Capture the cell that displays the provided text and extract its (x, y) central coordinate. 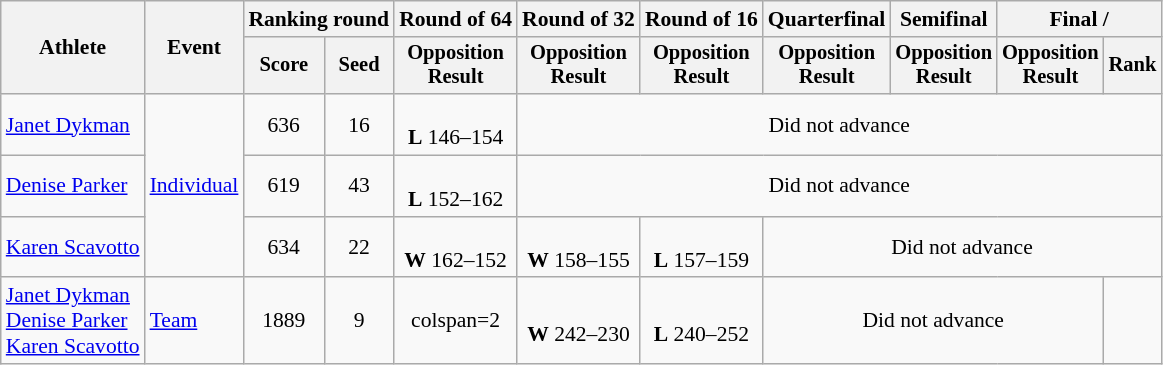
Round of 64 (456, 19)
634 (284, 248)
22 (359, 248)
W 158–155 (578, 248)
1889 (284, 322)
43 (359, 186)
L 146–154 (456, 124)
16 (359, 124)
Round of 16 (702, 19)
Ranking round (318, 19)
W 162–152 (456, 248)
Event (194, 48)
W 242–230 (578, 322)
L 157–159 (702, 248)
619 (284, 186)
Janet DykmanDenise ParkerKaren Scavotto (73, 322)
Score (284, 66)
Seed (359, 66)
L 240–252 (702, 322)
Denise Parker (73, 186)
Athlete (73, 48)
Karen Scavotto (73, 248)
Individual (194, 186)
9 (359, 322)
Round of 32 (578, 19)
Semifinal (944, 19)
Team (194, 322)
Final / (1079, 19)
636 (284, 124)
Rank (1133, 66)
Janet Dykman (73, 124)
colspan=2 (456, 322)
L 152–162 (456, 186)
Quarterfinal (827, 19)
